Find where the given text appears and provide that cell's center as [X, Y] coordinate. 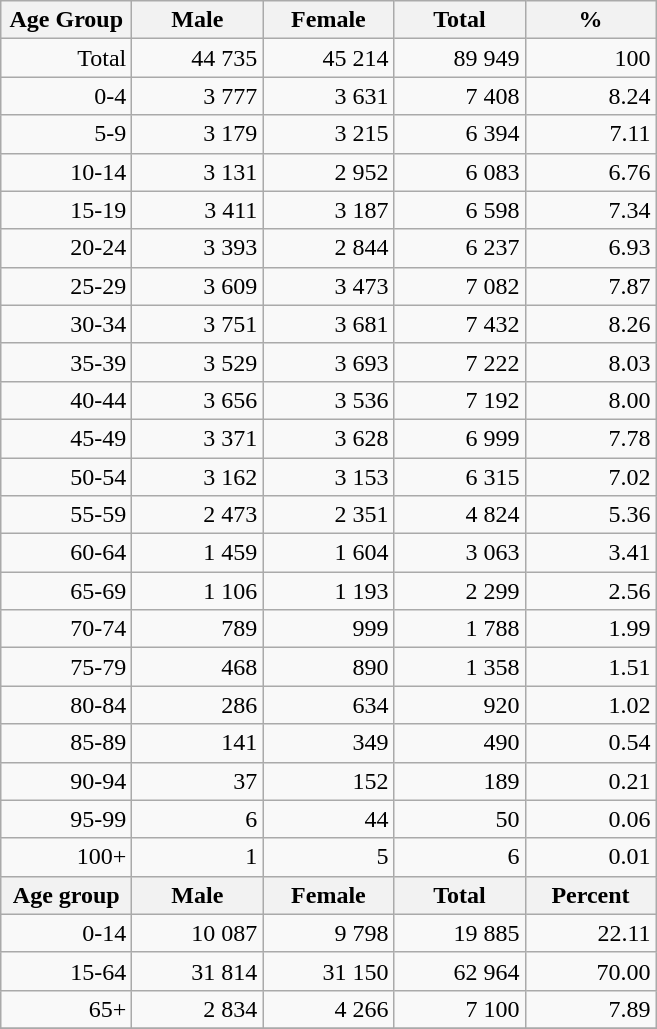
3 187 [328, 210]
30-34 [66, 324]
3 536 [328, 400]
7.34 [590, 210]
5.36 [590, 515]
50 [460, 819]
2 473 [198, 515]
3 628 [328, 438]
3 063 [460, 553]
31 150 [328, 971]
90-94 [66, 781]
31 814 [198, 971]
44 [328, 819]
55-59 [66, 515]
7.78 [590, 438]
Age Group [66, 20]
65-69 [66, 591]
6.76 [590, 172]
1 459 [198, 553]
1 788 [460, 629]
25-29 [66, 286]
3 693 [328, 362]
0.21 [590, 781]
20-24 [66, 248]
6 083 [460, 172]
2 952 [328, 172]
0-14 [66, 933]
15-19 [66, 210]
890 [328, 667]
152 [328, 781]
1 604 [328, 553]
10-14 [66, 172]
3 751 [198, 324]
6 598 [460, 210]
80-84 [66, 705]
7 082 [460, 286]
19 885 [460, 933]
4 824 [460, 515]
2 299 [460, 591]
7.89 [590, 1009]
9 798 [328, 933]
920 [460, 705]
8.26 [590, 324]
4 266 [328, 1009]
7 222 [460, 362]
3 681 [328, 324]
2.56 [590, 591]
3 153 [328, 477]
1.02 [590, 705]
3 609 [198, 286]
5-9 [66, 134]
7.02 [590, 477]
189 [460, 781]
37 [198, 781]
789 [198, 629]
89 949 [460, 58]
70.00 [590, 971]
35-39 [66, 362]
Age group [66, 895]
60-64 [66, 553]
5 [328, 857]
349 [328, 743]
7 432 [460, 324]
3 162 [198, 477]
3 631 [328, 96]
0.06 [590, 819]
% [590, 20]
1 193 [328, 591]
3 131 [198, 172]
7.87 [590, 286]
40-44 [66, 400]
1.51 [590, 667]
3 777 [198, 96]
6.93 [590, 248]
2 844 [328, 248]
3 215 [328, 134]
1.99 [590, 629]
10 087 [198, 933]
75-79 [66, 667]
0-4 [66, 96]
6 394 [460, 134]
8.03 [590, 362]
1 [198, 857]
490 [460, 743]
0.54 [590, 743]
50-54 [66, 477]
3 411 [198, 210]
7 408 [460, 96]
3 371 [198, 438]
3 393 [198, 248]
141 [198, 743]
100 [590, 58]
22.11 [590, 933]
8.00 [590, 400]
3 473 [328, 286]
65+ [66, 1009]
7 100 [460, 1009]
2 834 [198, 1009]
95-99 [66, 819]
6 237 [460, 248]
634 [328, 705]
6 315 [460, 477]
468 [198, 667]
7 192 [460, 400]
8.24 [590, 96]
45-49 [66, 438]
1 358 [460, 667]
Percent [590, 895]
999 [328, 629]
45 214 [328, 58]
2 351 [328, 515]
6 999 [460, 438]
286 [198, 705]
44 735 [198, 58]
7.11 [590, 134]
100+ [66, 857]
15-64 [66, 971]
1 106 [198, 591]
3 179 [198, 134]
85-89 [66, 743]
0.01 [590, 857]
62 964 [460, 971]
3 529 [198, 362]
3 656 [198, 400]
70-74 [66, 629]
3.41 [590, 553]
